Detect which cell encompasses the target text, then output its [X, Y] center coordinate. 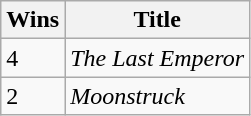
2 [33, 96]
4 [33, 58]
Title [158, 20]
Wins [33, 20]
The Last Emperor [158, 58]
Moonstruck [158, 96]
